Extract the (x, y) coordinate from the center of the cell holding the provided text.  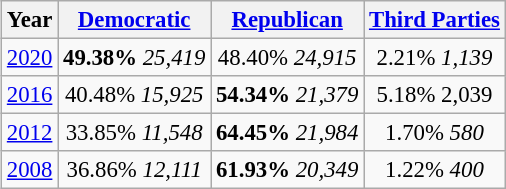
40.48% 15,925 (134, 95)
1.70% 580 (435, 133)
Democratic (134, 20)
5.18% 2,039 (435, 95)
54.34% 21,379 (288, 95)
36.86% 12,111 (134, 170)
2016 (30, 95)
2008 (30, 170)
Year (30, 20)
33.85% 11,548 (134, 133)
Republican (288, 20)
64.45% 21,984 (288, 133)
2020 (30, 58)
49.38% 25,419 (134, 58)
2.21% 1,139 (435, 58)
1.22% 400 (435, 170)
48.40% 24,915 (288, 58)
61.93% 20,349 (288, 170)
Third Parties (435, 20)
2012 (30, 133)
